Search for the cell housing the specified text and yield its [X, Y] center coordinate. 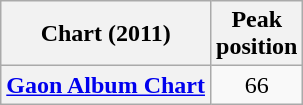
66 [257, 85]
Gaon Album Chart [106, 85]
Peakposition [257, 34]
Chart (2011) [106, 34]
